From the cell containing the given text, extract its center point as [x, y] coordinate. 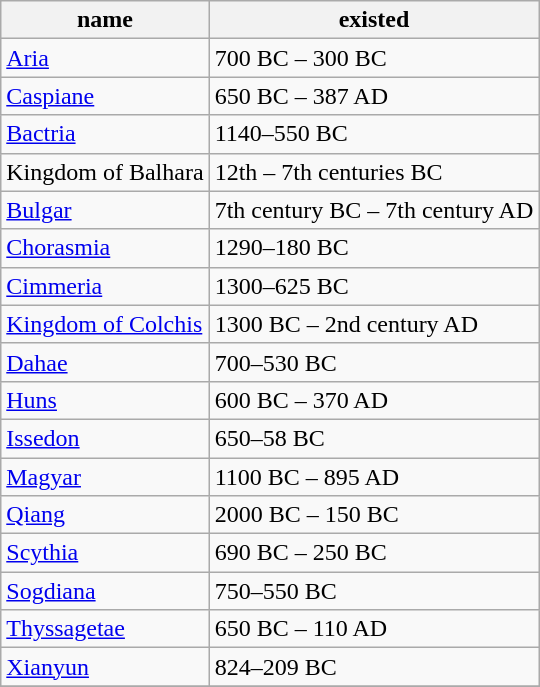
650 BC – 110 AD [374, 629]
1300–625 BC [374, 286]
1290–180 BC [374, 248]
Chorasmia [105, 248]
Sogdiana [105, 591]
Bulgar [105, 210]
750–550 BC [374, 591]
7th century BC – 7th century AD [374, 210]
Magyar [105, 477]
Dahae [105, 362]
Kingdom of Balhara [105, 172]
Aria [105, 58]
Qiang [105, 515]
2000 BC – 150 BC [374, 515]
650–58 BC [374, 438]
824–209 BC [374, 667]
Scythia [105, 553]
Issedon [105, 438]
existed [374, 20]
1140–550 BC [374, 134]
700 BC – 300 BC [374, 58]
Caspiane [105, 96]
1100 BC – 895 AD [374, 477]
650 BC – 387 AD [374, 96]
Thyssagetae [105, 629]
Huns [105, 400]
1300 BC – 2nd century AD [374, 324]
Kingdom of Colchis [105, 324]
600 BC – 370 AD [374, 400]
12th – 7th centuries BC [374, 172]
Cimmeria [105, 286]
Bactria [105, 134]
name [105, 20]
Xianyun [105, 667]
690 BC – 250 BC [374, 553]
700–530 BC [374, 362]
